For the text-containing cell, return its midpoint in (X, Y) coordinate format. 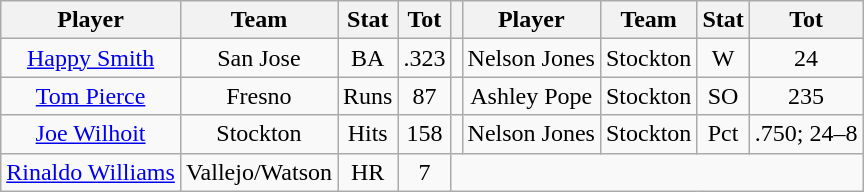
HR (368, 172)
Fresno (258, 96)
Pct (723, 134)
SO (723, 96)
Ashley Pope (531, 96)
W (723, 58)
Happy Smith (91, 58)
BA (368, 58)
235 (806, 96)
87 (424, 96)
San Jose (258, 58)
.323 (424, 58)
7 (424, 172)
Hits (368, 134)
158 (424, 134)
Runs (368, 96)
Rinaldo Williams (91, 172)
24 (806, 58)
Vallejo/Watson (258, 172)
Joe Wilhoit (91, 134)
Tom Pierce (91, 96)
.750; 24–8 (806, 134)
